Pinpoint the cell where the given text exists, returning its (X, Y) midpoint coordinate. 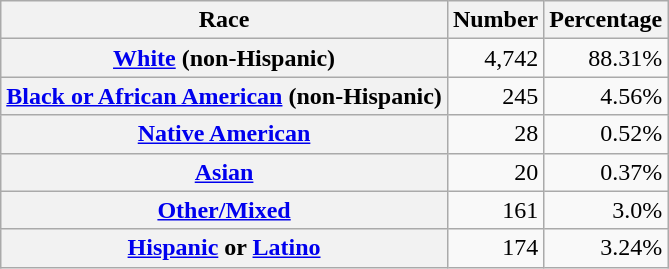
Percentage (606, 20)
28 (495, 134)
3.0% (606, 210)
88.31% (606, 58)
Black or African American (non-Hispanic) (224, 96)
Race (224, 20)
20 (495, 172)
161 (495, 210)
4,742 (495, 58)
174 (495, 248)
245 (495, 96)
Other/Mixed (224, 210)
Number (495, 20)
0.52% (606, 134)
Hispanic or Latino (224, 248)
0.37% (606, 172)
White (non-Hispanic) (224, 58)
4.56% (606, 96)
Native American (224, 134)
3.24% (606, 248)
Asian (224, 172)
